Output the (X, Y) coordinate of the center of the cell containing the given text.  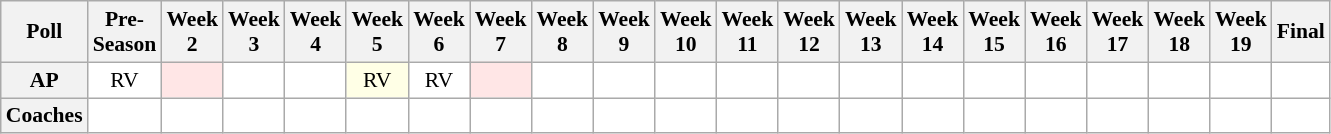
Week17 (1118, 32)
Pre-Season (125, 32)
Final (1301, 32)
Week4 (316, 32)
Week2 (192, 32)
Week5 (377, 32)
Week12 (809, 32)
Week13 (871, 32)
Week15 (994, 32)
Week11 (748, 32)
AP (44, 80)
Week10 (686, 32)
Week9 (624, 32)
Week14 (933, 32)
Week7 (501, 32)
Week3 (254, 32)
Week16 (1056, 32)
Poll (44, 32)
Week8 (562, 32)
Week6 (439, 32)
Coaches (44, 116)
Week18 (1179, 32)
Week19 (1241, 32)
